Return [x, y] of the center of cell containing provided text 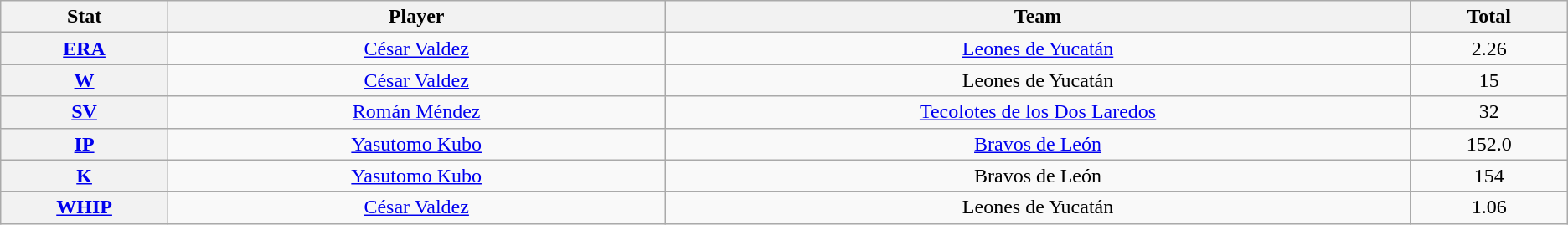
SV [85, 112]
1.06 [1489, 207]
K [85, 176]
Team [1038, 17]
WHIP [85, 207]
15 [1489, 80]
154 [1489, 176]
2.26 [1489, 49]
Stat [85, 17]
ERA [85, 49]
IP [85, 144]
Tecolotes de los Dos Laredos [1038, 112]
Player [416, 17]
Total [1489, 17]
152.0 [1489, 144]
Román Méndez [416, 112]
32 [1489, 112]
W [85, 80]
